Identify which cell holds the provided text, then report its (x, y) central coordinate. 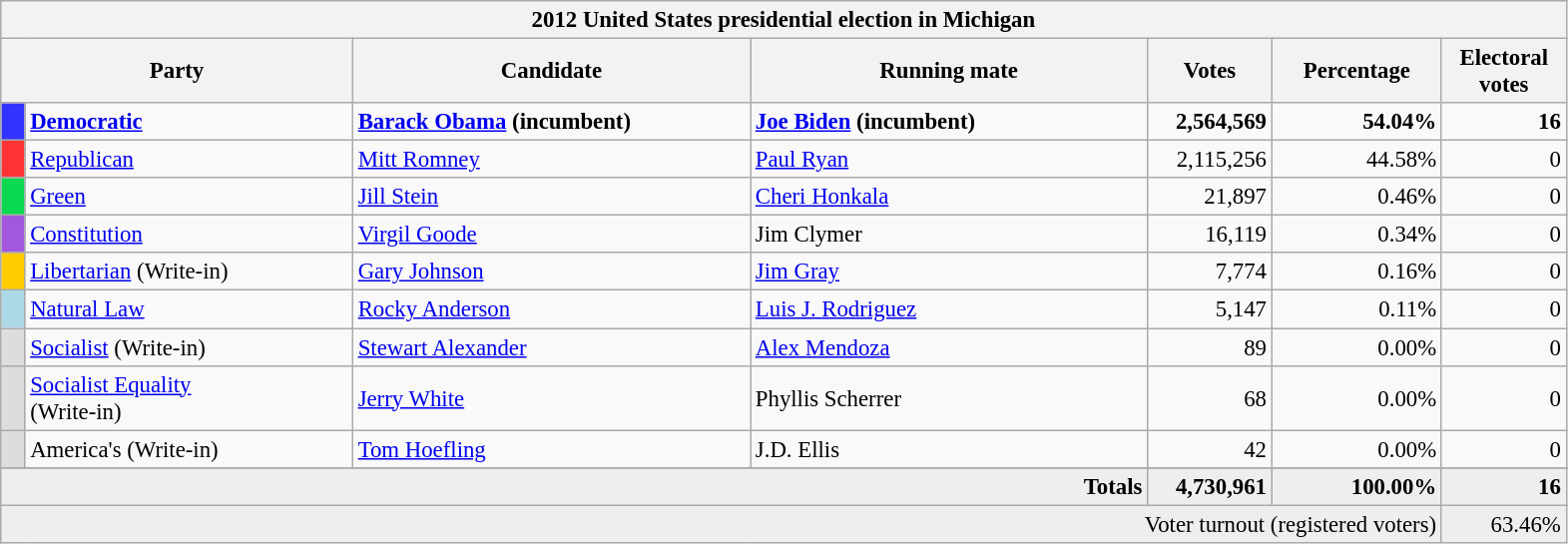
Luis J. Rodriguez (949, 309)
Party (178, 72)
J.D. Ellis (949, 449)
54.04% (1356, 122)
Jill Stein (551, 197)
Stewart Alexander (551, 347)
Joe Biden (incumbent) (949, 122)
63.46% (1503, 524)
Socialist (Write-in) (189, 347)
Green (189, 197)
2,115,256 (1210, 160)
Barack Obama (incumbent) (551, 122)
Candidate (551, 72)
89 (1210, 347)
Phyllis Scherrer (949, 397)
Tom Hoefling (551, 449)
Rocky Anderson (551, 309)
0.46% (1356, 197)
0.11% (1356, 309)
0.16% (1356, 272)
Running mate (949, 72)
Electoral votes (1503, 72)
2,564,569 (1210, 122)
Jim Clymer (949, 235)
Republican (189, 160)
Mitt Romney (551, 160)
16,119 (1210, 235)
Paul Ryan (949, 160)
100.00% (1356, 486)
Jim Gray (949, 272)
Socialist Equality (Write-in) (189, 397)
68 (1210, 397)
Democratic (189, 122)
Gary Johnson (551, 272)
Votes (1210, 72)
0.34% (1356, 235)
Virgil Goode (551, 235)
4,730,961 (1210, 486)
Jerry White (551, 397)
44.58% (1356, 160)
Totals (575, 486)
Alex Mendoza (949, 347)
5,147 (1210, 309)
21,897 (1210, 197)
Natural Law (189, 309)
42 (1210, 449)
Cheri Honkala (949, 197)
7,774 (1210, 272)
America's (Write-in) (189, 449)
Voter turnout (registered voters) (722, 524)
Percentage (1356, 72)
Libertarian (Write-in) (189, 272)
Constitution (189, 235)
2012 United States presidential election in Michigan (784, 20)
